Pinpoint the cell where the given text exists, returning its [x, y] midpoint coordinate. 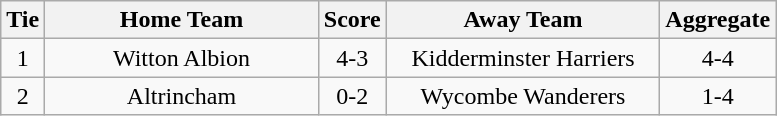
4-4 [718, 58]
Kidderminster Harriers [523, 58]
2 [23, 96]
Tie [23, 20]
Away Team [523, 20]
0-2 [352, 96]
4-3 [352, 58]
Altrincham [182, 96]
Home Team [182, 20]
Wycombe Wanderers [523, 96]
1 [23, 58]
1-4 [718, 96]
Aggregate [718, 20]
Witton Albion [182, 58]
Score [352, 20]
